Pinpoint the cell where the given text exists, returning its [x, y] midpoint coordinate. 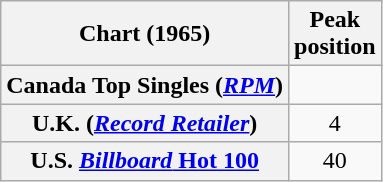
Peakposition [335, 34]
4 [335, 123]
Chart (1965) [145, 34]
Canada Top Singles (RPM) [145, 85]
U.K. (Record Retailer) [145, 123]
40 [335, 161]
U.S. Billboard Hot 100 [145, 161]
